Output the [X, Y] coordinate of the center of the cell containing the given text.  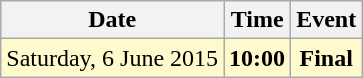
10:00 [258, 58]
Saturday, 6 June 2015 [112, 58]
Time [258, 20]
Final [326, 58]
Event [326, 20]
Date [112, 20]
